Capture the cell that displays the provided text and extract its (x, y) central coordinate. 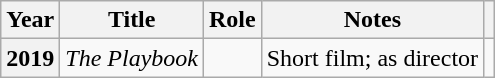
The Playbook (132, 58)
Role (233, 20)
Title (132, 20)
2019 (30, 58)
Notes (372, 20)
Year (30, 20)
Short film; as director (372, 58)
